Capture the cell that displays the provided text and extract its [X, Y] central coordinate. 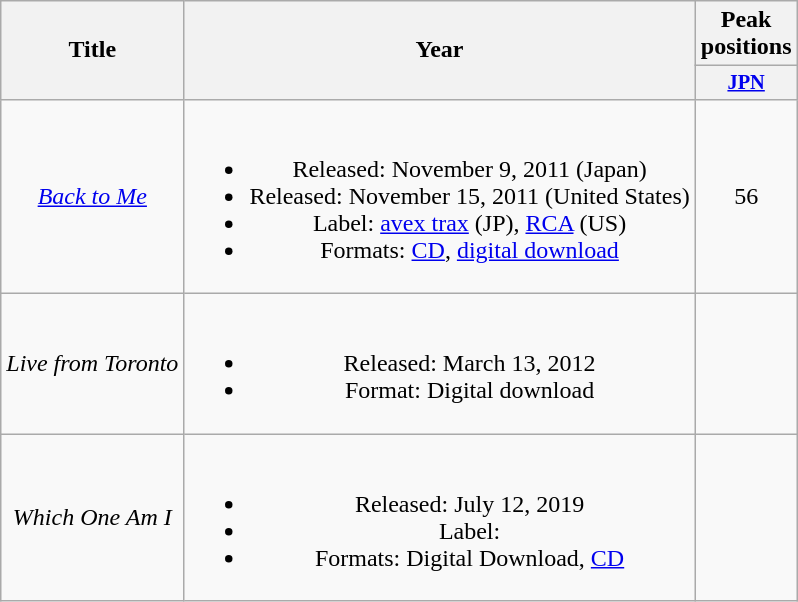
Released: July 12, 2019Label:Formats: Digital Download, CD [440, 518]
Live from Toronto [92, 364]
Back to Me [92, 196]
56 [746, 196]
Peak positions [746, 34]
Title [92, 50]
Released: November 9, 2011 (Japan)Released: November 15, 2011 (United States)Label: avex trax (JP), RCA (US)Formats: CD, digital download [440, 196]
Year [440, 50]
Which One Am I [92, 518]
Released: March 13, 2012Format: Digital download [440, 364]
JPN [746, 83]
